Pinpoint the cell where the given text exists, returning its (X, Y) midpoint coordinate. 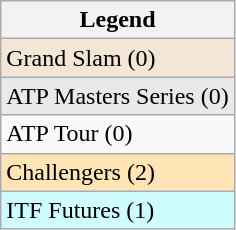
Challengers (2) (118, 172)
ATP Tour (0) (118, 134)
ATP Masters Series (0) (118, 96)
ITF Futures (1) (118, 210)
Legend (118, 20)
Grand Slam (0) (118, 58)
